Return (X, Y) of the center of cell containing provided text 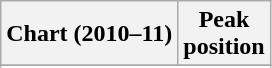
Peakposition (224, 34)
Chart (2010–11) (90, 34)
